Detect which cell encompasses the target text, then output its [x, y] center coordinate. 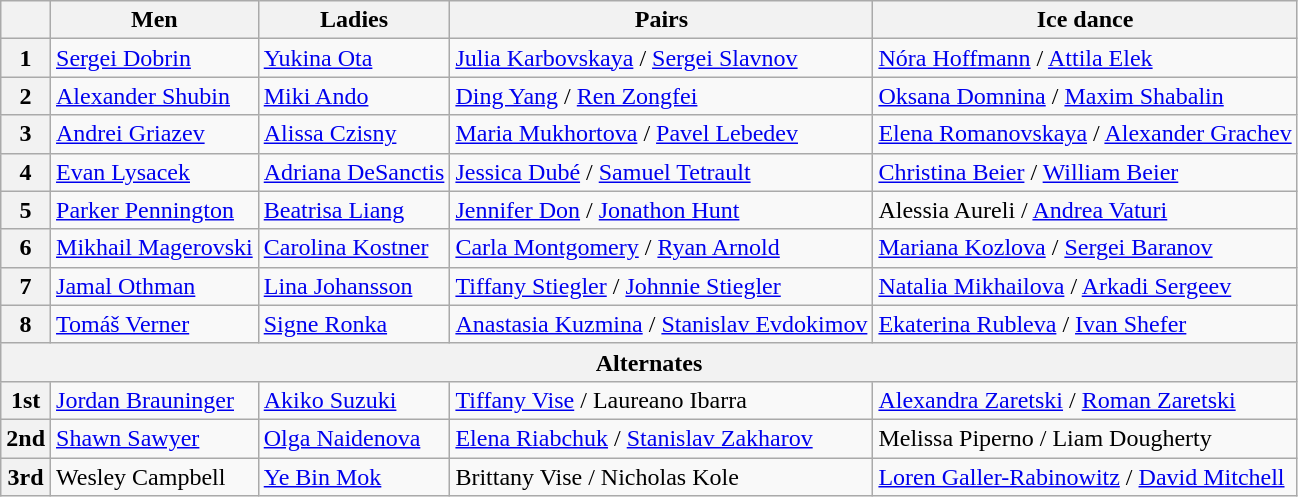
Maria Mukhortova / Pavel Lebedev [662, 134]
Brittany Vise / Nicholas Kole [662, 477]
Natalia Mikhailova / Arkadi Sergeev [1085, 286]
6 [26, 248]
Alternates [649, 362]
Oksana Domnina / Maxim Shabalin [1085, 96]
Adriana DeSanctis [354, 172]
Miki Ando [354, 96]
Carla Montgomery / Ryan Arnold [662, 248]
Tiffany Vise / Laureano Ibarra [662, 400]
Mikhail Magerovski [155, 248]
Ekaterina Rubleva / Ivan Shefer [1085, 324]
Signe Ronka [354, 324]
2nd [26, 438]
5 [26, 210]
2 [26, 96]
Carolina Kostner [354, 248]
Akiko Suzuki [354, 400]
Nóra Hoffmann / Attila Elek [1085, 58]
Loren Galler-Rabinowitz / David Mitchell [1085, 477]
Christina Beier / William Beier [1085, 172]
3rd [26, 477]
Jessica Dubé / Samuel Tetrault [662, 172]
Jennifer Don / Jonathon Hunt [662, 210]
Anastasia Kuzmina / Stanislav Evdokimov [662, 324]
Pairs [662, 20]
Wesley Campbell [155, 477]
Melissa Piperno / Liam Dougherty [1085, 438]
Julia Karbovskaya / Sergei Slavnov [662, 58]
Elena Romanovskaya / Alexander Grachev [1085, 134]
1 [26, 58]
Shawn Sawyer [155, 438]
Andrei Griazev [155, 134]
Alessia Aureli / Andrea Vaturi [1085, 210]
Men [155, 20]
Lina Johansson [354, 286]
Ding Yang / Ren Zongfei [662, 96]
Yukina Ota [354, 58]
Alexandra Zaretski / Roman Zaretski [1085, 400]
Tiffany Stiegler / Johnnie Stiegler [662, 286]
Tomáš Verner [155, 324]
Ladies [354, 20]
7 [26, 286]
Alissa Czisny [354, 134]
8 [26, 324]
Beatrisa Liang [354, 210]
Elena Riabchuk / Stanislav Zakharov [662, 438]
Sergei Dobrin [155, 58]
Alexander Shubin [155, 96]
1st [26, 400]
Parker Pennington [155, 210]
Evan Lysacek [155, 172]
3 [26, 134]
Ice dance [1085, 20]
Ye Bin Mok [354, 477]
4 [26, 172]
Jamal Othman [155, 286]
Jordan Brauninger [155, 400]
Olga Naidenova [354, 438]
Mariana Kozlova / Sergei Baranov [1085, 248]
